Scan for the cell matching the given text and deliver its [X, Y] coordinate at center. 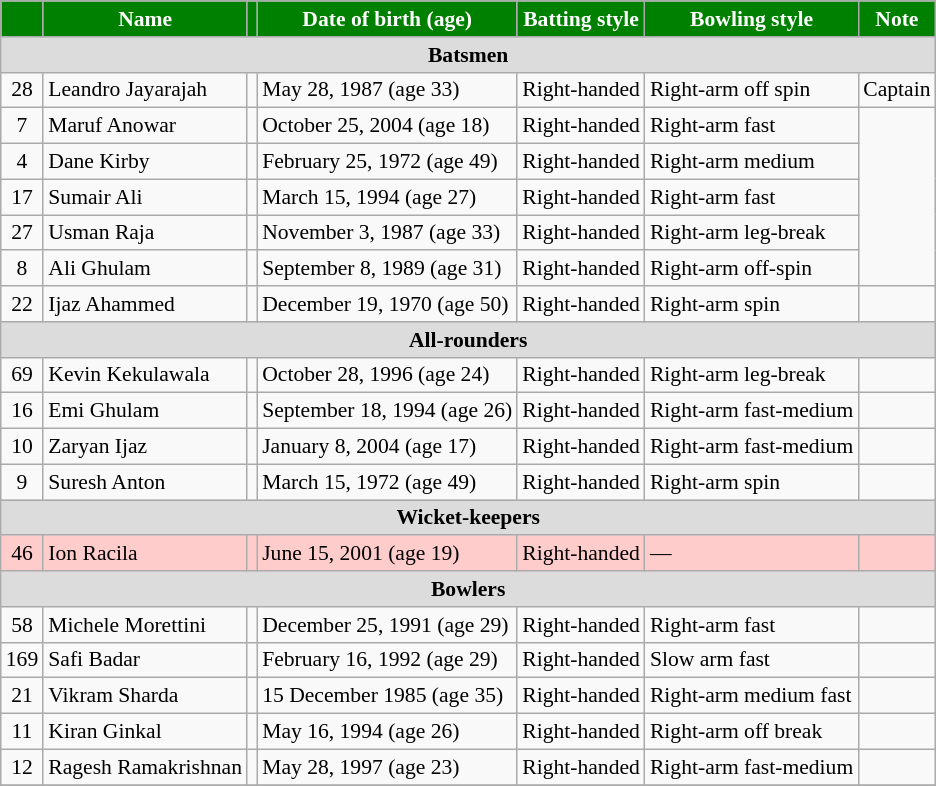
Bowling style [752, 19]
June 15, 2001 (age 19) [387, 554]
December 25, 1991 (age 29) [387, 625]
November 3, 1987 (age 33) [387, 233]
Emi Ghulam [145, 411]
Note [896, 19]
Sumair Ali [145, 197]
27 [22, 233]
Safi Badar [145, 660]
Suresh Anton [145, 482]
69 [22, 375]
Batsmen [468, 55]
Right-arm medium fast [752, 696]
Date of birth (age) [387, 19]
16 [22, 411]
May 28, 1997 (age 23) [387, 767]
Name [145, 19]
October 25, 2004 (age 18) [387, 126]
17 [22, 197]
12 [22, 767]
Kiran Ginkal [145, 732]
— [752, 554]
Ion Racila [145, 554]
Kevin Kekulawala [145, 375]
May 28, 1987 (age 33) [387, 90]
Ali Ghulam [145, 269]
169 [22, 660]
21 [22, 696]
Bowlers [468, 589]
Zaryan Ijaz [145, 447]
Michele Morettini [145, 625]
October 28, 1996 (age 24) [387, 375]
All-rounders [468, 340]
Ijaz Ahammed [145, 304]
Right-arm off break [752, 732]
February 16, 1992 (age 29) [387, 660]
Right-arm off-spin [752, 269]
Ragesh Ramakrishnan [145, 767]
Maruf Anowar [145, 126]
March 15, 1994 (age 27) [387, 197]
58 [22, 625]
Leandro Jayarajah [145, 90]
Dane Kirby [145, 162]
December 19, 1970 (age 50) [387, 304]
Batting style [581, 19]
7 [22, 126]
Vikram Sharda [145, 696]
9 [22, 482]
February 25, 1972 (age 49) [387, 162]
15 December 1985 (age 35) [387, 696]
Slow arm fast [752, 660]
Right-arm medium [752, 162]
8 [22, 269]
Right-arm off spin [752, 90]
22 [22, 304]
Usman Raja [145, 233]
Wicket-keepers [468, 518]
May 16, 1994 (age 26) [387, 732]
28 [22, 90]
September 18, 1994 (age 26) [387, 411]
March 15, 1972 (age 49) [387, 482]
January 8, 2004 (age 17) [387, 447]
10 [22, 447]
4 [22, 162]
Captain [896, 90]
September 8, 1989 (age 31) [387, 269]
11 [22, 732]
46 [22, 554]
